Return [X, Y] of the center of cell containing provided text 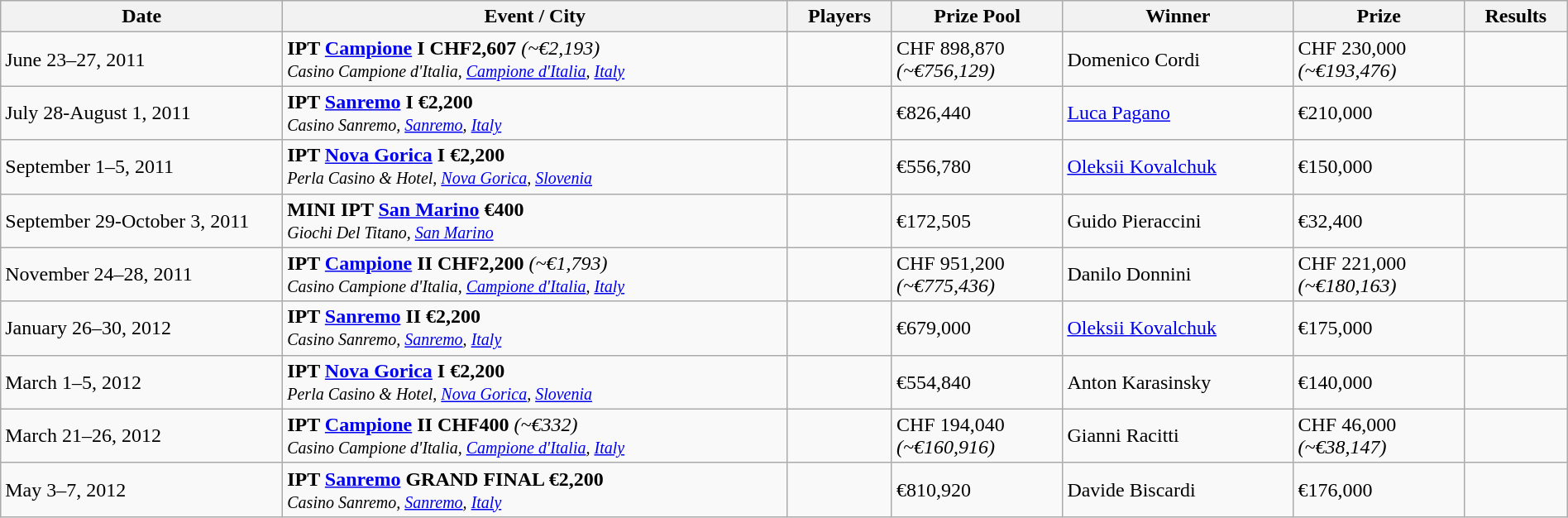
MINI IPT San Marino €400Giochi Del Titano, San Marino [535, 220]
September 1–5, 2011 [142, 167]
Prize Pool [977, 17]
€554,840 [977, 382]
IPT Campione II CHF400 (~€332)Casino Campione d'Italia, Campione d'Italia, Italy [535, 435]
€679,000 [977, 328]
IPT Sanremo GRAND FINAL €2,200Casino Sanremo, Sanremo, Italy [535, 490]
€172,505 [977, 220]
€210,000 [1379, 113]
Domenico Cordi [1178, 60]
CHF 951,200(~€775,436) [977, 275]
September 29-October 3, 2011 [142, 220]
Players [840, 17]
CHF 46,000(~€38,147) [1379, 435]
Danilo Donnini [1178, 275]
€556,780 [977, 167]
CHF 230,000(~€193,476) [1379, 60]
May 3–7, 2012 [142, 490]
Prize [1379, 17]
€150,000 [1379, 167]
Winner [1178, 17]
€175,000 [1379, 328]
€140,000 [1379, 382]
March 21–26, 2012 [142, 435]
Davide Biscardi [1178, 490]
€32,400 [1379, 220]
€826,440 [977, 113]
Date [142, 17]
IPT Campione II CHF2,200 (~€1,793)Casino Campione d'Italia, Campione d'Italia, Italy [535, 275]
CHF 194,040(~€160,916) [977, 435]
CHF 898,870(~€756,129) [977, 60]
Anton Karasinsky [1178, 382]
Guido Pieraccini [1178, 220]
Gianni Racitti [1178, 435]
IPT Sanremo I €2,200Casino Sanremo, Sanremo, Italy [535, 113]
€810,920 [977, 490]
€176,000 [1379, 490]
November 24–28, 2011 [142, 275]
IPT Sanremo II €2,200Casino Sanremo, Sanremo, Italy [535, 328]
July 28-August 1, 2011 [142, 113]
January 26–30, 2012 [142, 328]
IPT Campione I CHF2,607 (~€2,193)Casino Campione d'Italia, Campione d'Italia, Italy [535, 60]
June 23–27, 2011 [142, 60]
Event / City [535, 17]
Luca Pagano [1178, 113]
March 1–5, 2012 [142, 382]
CHF 221,000(~€180,163) [1379, 275]
Results [1515, 17]
